Extract the (x, y) coordinate from the center of the cell holding the provided text.  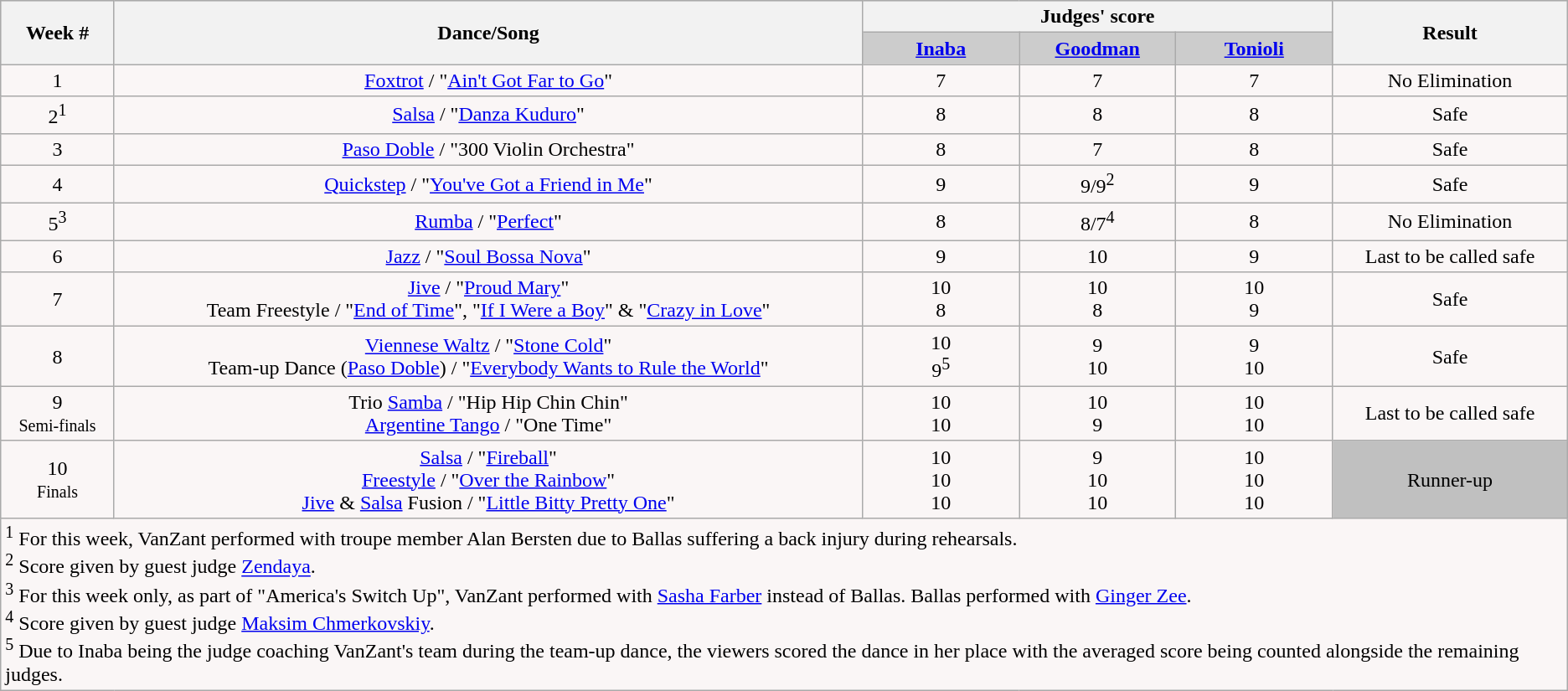
Week # (58, 33)
3 (58, 149)
Paso Doble / "300 Violin Orchestra" (487, 149)
21 (58, 116)
9/92 (1097, 184)
Jazz / "Soul Bossa Nova" (487, 256)
Dance/Song (487, 33)
Viennese Waltz / "Stone Cold" Team-up Dance (Paso Doble) / "Everybody Wants to Rule the World" (487, 357)
10Finals (58, 479)
53 (58, 221)
1 (58, 80)
Quickstep / "You've Got a Friend in Me" (487, 184)
10 (1097, 256)
Foxtrot / "Ain't Got Far to Go" (487, 80)
Runner-up (1450, 479)
8/74 (1097, 221)
Tonioli (1255, 49)
Rumba / "Perfect" (487, 221)
4 (58, 184)
9Semi-finals (58, 414)
Goodman (1097, 49)
Salsa / "Fireball" Freestyle / "Over the Rainbow" Jive & Salsa Fusion / "Little Bitty Pretty One" (487, 479)
Inaba (941, 49)
Salsa / "Danza Kuduro" (487, 116)
Result (1450, 33)
Jive / "Proud Mary" Team Freestyle / "End of Time", "If I Were a Boy" & "Crazy in Love" (487, 300)
Judges' score (1097, 17)
91010 (1097, 479)
Trio Samba / "Hip Hip Chin Chin" Argentine Tango / "One Time" (487, 414)
6 (58, 256)
1095 (941, 357)
